Return the (X, Y) coordinate for the center point of the cell that contains the specified text.  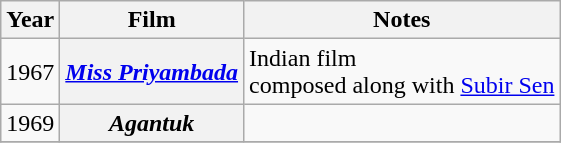
Agantuk (152, 123)
1967 (30, 72)
Notes (402, 20)
Year (30, 20)
Indian filmcomposed along with Subir Sen (402, 72)
Film (152, 20)
1969 (30, 123)
Miss Priyambada (152, 72)
